Search for the cell housing the specified text and yield its (x, y) center coordinate. 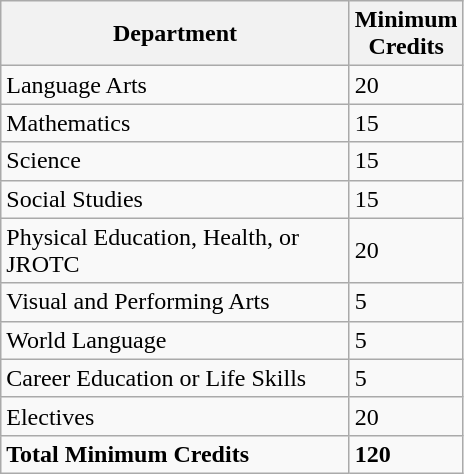
Total Minimum Credits (176, 454)
Minimum Credits (406, 34)
Physical Education, Health, or JROTC (176, 250)
Department (176, 34)
Visual and Performing Arts (176, 302)
Language Arts (176, 85)
World Language (176, 340)
Science (176, 161)
Mathematics (176, 123)
Electives (176, 416)
Career Education or Life Skills (176, 378)
120 (406, 454)
Social Studies (176, 199)
